Capture the cell that displays the provided text and extract its [X, Y] central coordinate. 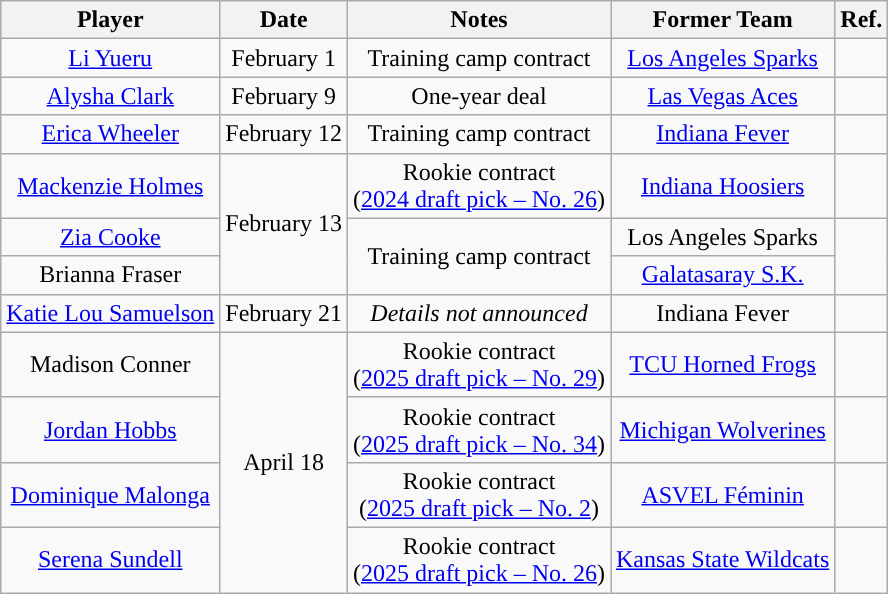
Galatasaray S.K. [722, 275]
Rookie contract(2025 draft pick – No. 26) [478, 560]
February 1 [284, 58]
ASVEL Féminin [722, 494]
Kansas State Wildcats [722, 560]
February 21 [284, 313]
Katie Lou Samuelson [110, 313]
Serena Sundell [110, 560]
Rookie contract(2025 draft pick – No. 34) [478, 430]
Las Vegas Aces [722, 96]
Mackenzie Holmes [110, 186]
Rookie contract(2024 draft pick – No. 26) [478, 186]
One-year deal [478, 96]
February 12 [284, 134]
Michigan Wolverines [722, 430]
Madison Conner [110, 364]
Li Yueru [110, 58]
February 9 [284, 96]
Erica Wheeler [110, 134]
Brianna Fraser [110, 275]
Ref. [862, 20]
TCU Horned Frogs [722, 364]
Player [110, 20]
Dominique Malonga [110, 494]
Alysha Clark [110, 96]
Notes [478, 20]
Rookie contract(2025 draft pick – No. 29) [478, 364]
Indiana Hoosiers [722, 186]
February 13 [284, 224]
Rookie contract(2025 draft pick – No. 2) [478, 494]
Former Team [722, 20]
Zia Cooke [110, 237]
Jordan Hobbs [110, 430]
Details not announced [478, 313]
April 18 [284, 462]
Date [284, 20]
